Detect which cell encompasses the target text, then output its [X, Y] center coordinate. 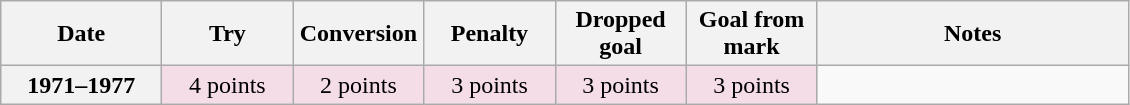
4 points [228, 85]
2 points [358, 85]
Goal from mark [752, 34]
Try [228, 34]
Notes [972, 34]
Conversion [358, 34]
Dropped goal [620, 34]
1971–1977 [82, 85]
Penalty [490, 34]
Date [82, 34]
